Return [x, y] of the center of cell containing provided text 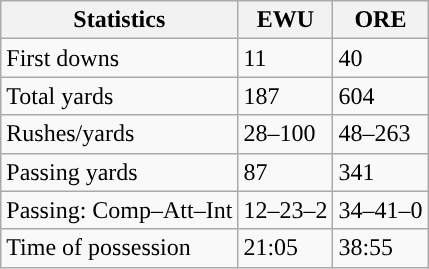
40 [380, 58]
Passing yards [120, 172]
48–263 [380, 134]
187 [286, 96]
604 [380, 96]
38:55 [380, 248]
34–41–0 [380, 210]
28–100 [286, 134]
Passing: Comp–Att–Int [120, 210]
EWU [286, 20]
Time of possession [120, 248]
Statistics [120, 20]
341 [380, 172]
Rushes/yards [120, 134]
21:05 [286, 248]
87 [286, 172]
First downs [120, 58]
12–23–2 [286, 210]
Total yards [120, 96]
11 [286, 58]
ORE [380, 20]
